Return the [x, y] coordinate for the center point of the cell that contains the specified text.  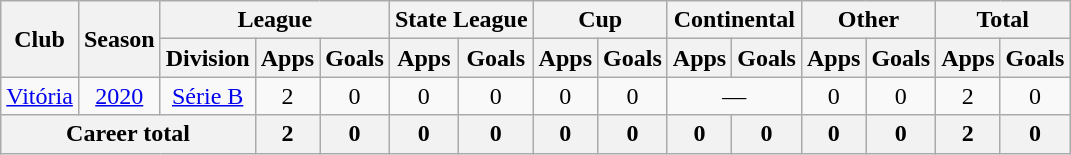
Season [119, 39]
State League [461, 20]
Vitória [40, 96]
Club [40, 39]
Other [868, 20]
Série B [208, 96]
2020 [119, 96]
League [274, 20]
— [734, 96]
Cup [600, 20]
Division [208, 58]
Total [1003, 20]
Continental [734, 20]
Career total [128, 134]
